Find where the given text appears and provide that cell's center as [x, y] coordinate. 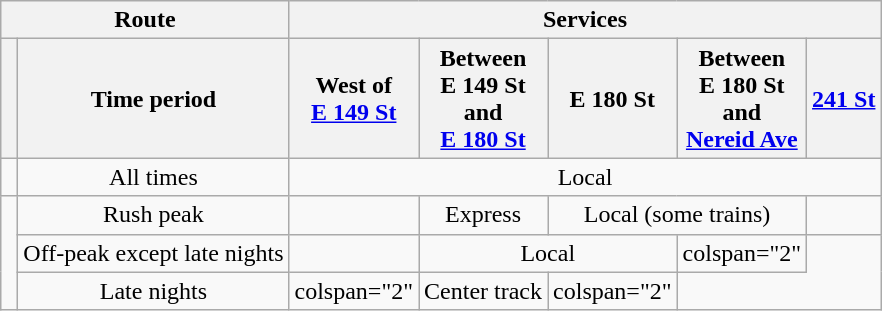
Express [484, 215]
West ofE 149 St [354, 98]
E 180 St [613, 98]
BetweenE 180 StandNereid Ave [742, 98]
Late nights [154, 291]
Services [585, 20]
Time period [154, 98]
Center track [484, 291]
241 St [844, 98]
Local (some trains) [678, 215]
Route [145, 20]
All times [154, 177]
Rush peak [154, 215]
Off-peak except late nights [154, 253]
BetweenE 149 StandE 180 St [484, 98]
